Scan for the cell matching the given text and deliver its [X, Y] coordinate at center. 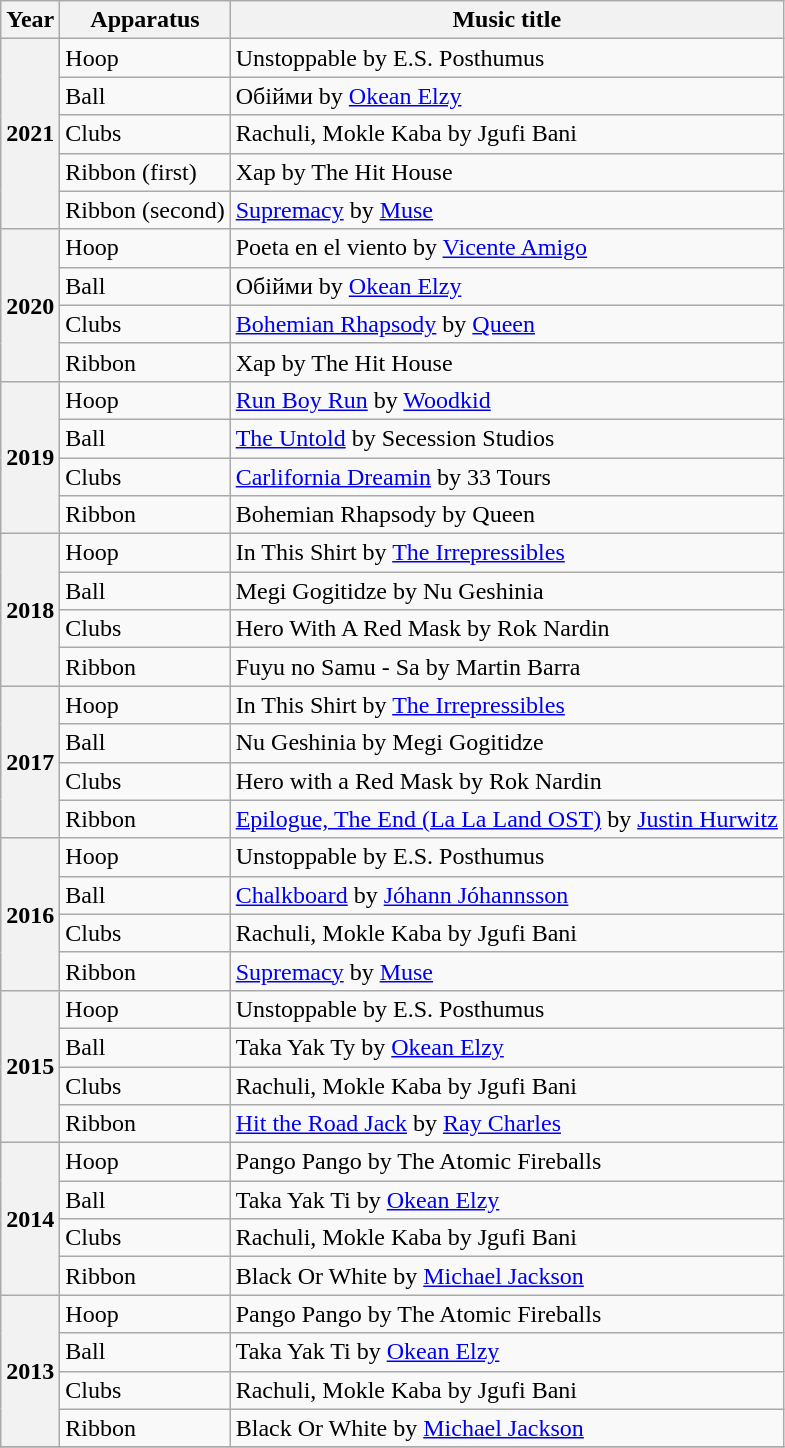
2020 [30, 305]
Run Boy Run by Woodkid [506, 400]
Hero With A Red Mask by Rok Nardin [506, 629]
Epilogue, The End (La La Land OST) by Justin Hurwitz [506, 819]
Apparatus [145, 20]
Chalkboard by Jóhann Jóhannsson [506, 895]
Hit the Road Jack by Ray Charles [506, 1124]
The Untold by Secession Studios [506, 438]
Music title [506, 20]
2013 [30, 1371]
Ribbon (second) [145, 210]
Fuyu no Samu - Sa by Martin Barra [506, 667]
2014 [30, 1219]
Poeta en el viento by Vicente Amigo [506, 248]
Megi Gogitidze by Nu Geshinia [506, 591]
Nu Geshinia by Megi Gogitidze [506, 743]
Year [30, 20]
2016 [30, 914]
2015 [30, 1066]
Taka Yak Ty by Okean Elzy [506, 1047]
2018 [30, 610]
Hero with a Red Mask by Rok Nardin [506, 781]
Ribbon (first) [145, 172]
2021 [30, 134]
2019 [30, 457]
Carlifornia Dreamin by 33 Tours [506, 477]
2017 [30, 762]
